Return (X, Y) of the center of cell containing provided text 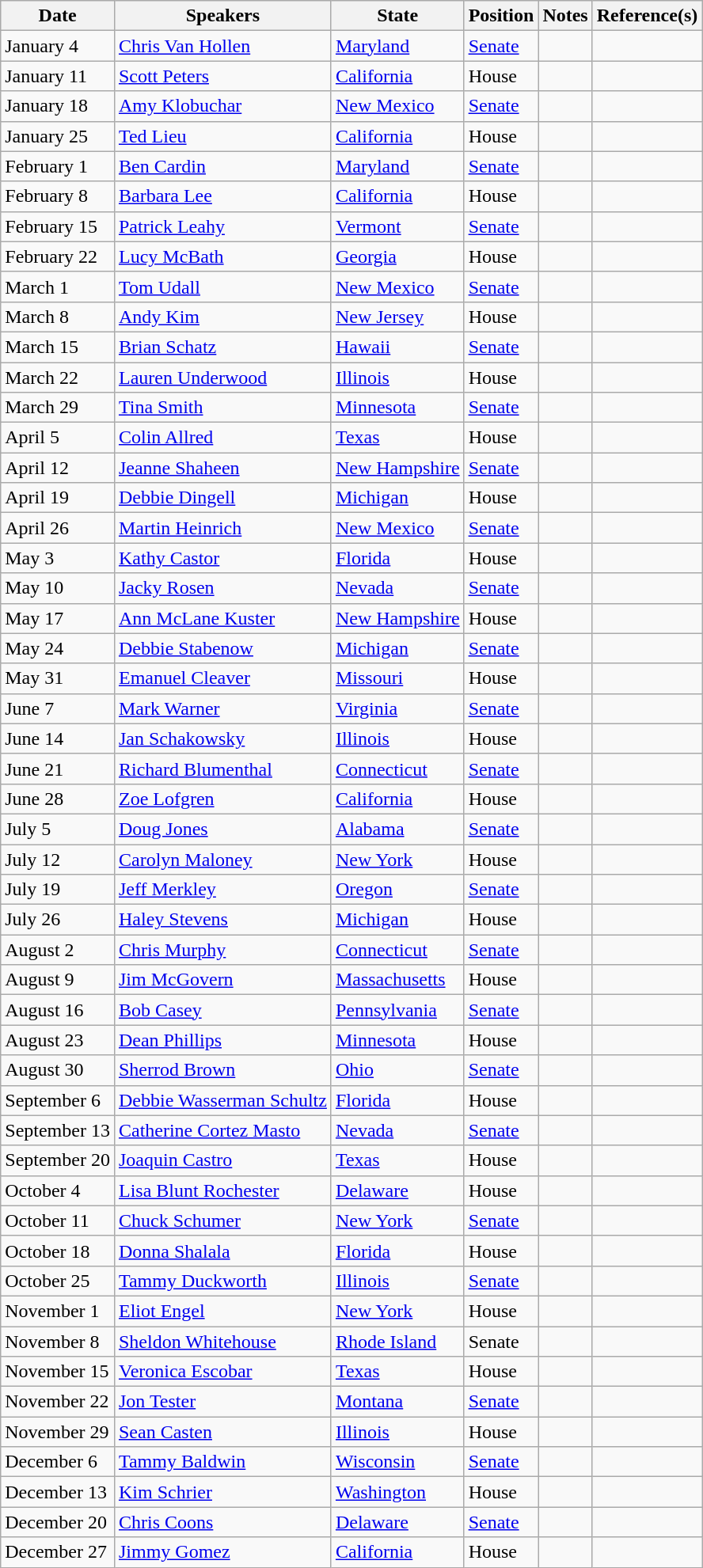
Massachusetts (397, 980)
Rhode Island (397, 1342)
Brian Schatz (222, 347)
May 3 (58, 558)
Martin Heinrich (222, 528)
August 23 (58, 1040)
March 8 (58, 317)
Tina Smith (222, 408)
State (397, 16)
August 16 (58, 1010)
January 25 (58, 136)
Sherrod Brown (222, 1070)
November 8 (58, 1342)
July 26 (58, 920)
October 25 (58, 1281)
July 12 (58, 859)
Jimmy Gomez (222, 1552)
June 28 (58, 799)
Missouri (397, 678)
Date (58, 16)
December 13 (58, 1492)
Veronica Escobar (222, 1372)
June 7 (58, 708)
Tom Udall (222, 287)
Jeanne Shaheen (222, 468)
Debbie Stabenow (222, 648)
Kathy Castor (222, 558)
April 26 (58, 528)
September 6 (58, 1100)
Ben Cardin (222, 166)
Chris Coons (222, 1522)
November 15 (58, 1372)
February 1 (58, 166)
Washington (397, 1492)
March 15 (58, 347)
Zoe Lofgren (222, 799)
Barbara Lee (222, 196)
Lauren Underwood (222, 378)
November 1 (58, 1311)
August 30 (58, 1070)
Sean Casten (222, 1432)
December 20 (58, 1522)
September 13 (58, 1130)
Position (501, 16)
Ann McLane Kuster (222, 618)
Tammy Baldwin (222, 1462)
March 1 (58, 287)
February 22 (58, 256)
Haley Stevens (222, 920)
Colin Allred (222, 438)
July 19 (58, 890)
April 5 (58, 438)
Notes (565, 16)
Carolyn Maloney (222, 859)
May 17 (58, 618)
Wisconsin (397, 1462)
Sheldon Whitehouse (222, 1342)
March 29 (58, 408)
November 22 (58, 1402)
Reference(s) (648, 16)
Scott Peters (222, 76)
Jan Schakowsky (222, 738)
Chris Van Hollen (222, 46)
January 18 (58, 106)
Dean Phillips (222, 1040)
Tammy Duckworth (222, 1281)
Kim Schrier (222, 1492)
Debbie Dingell (222, 498)
Eliot Engel (222, 1311)
Joaquin Castro (222, 1160)
Andy Kim (222, 317)
February 8 (58, 196)
December 27 (58, 1552)
February 15 (58, 226)
September 20 (58, 1160)
January 4 (58, 46)
June 21 (58, 769)
Pennsylvania (397, 1010)
Georgia (397, 256)
Richard Blumenthal (222, 769)
Amy Klobuchar (222, 106)
Jon Tester (222, 1402)
Ted Lieu (222, 136)
Debbie Wasserman Schultz (222, 1100)
May 31 (58, 678)
Lisa Blunt Rochester (222, 1190)
Emanuel Cleaver (222, 678)
Speakers (222, 16)
Patrick Leahy (222, 226)
Hawaii (397, 347)
Ohio (397, 1070)
Chris Murphy (222, 950)
Doug Jones (222, 829)
December 6 (58, 1462)
June 14 (58, 738)
Lucy McBath (222, 256)
New Jersey (397, 317)
Virginia (397, 708)
August 9 (58, 980)
August 2 (58, 950)
October 11 (58, 1221)
Jim McGovern (222, 980)
Oregon (397, 890)
October 4 (58, 1190)
March 22 (58, 378)
May 10 (58, 588)
Donna Shalala (222, 1251)
April 12 (58, 468)
May 24 (58, 648)
Catherine Cortez Masto (222, 1130)
Jeff Merkley (222, 890)
Bob Casey (222, 1010)
July 5 (58, 829)
Alabama (397, 829)
Chuck Schumer (222, 1221)
Montana (397, 1402)
Jacky Rosen (222, 588)
January 11 (58, 76)
Mark Warner (222, 708)
Vermont (397, 226)
October 18 (58, 1251)
April 19 (58, 498)
November 29 (58, 1432)
